From the cell containing the given text, extract its center point as [X, Y] coordinate. 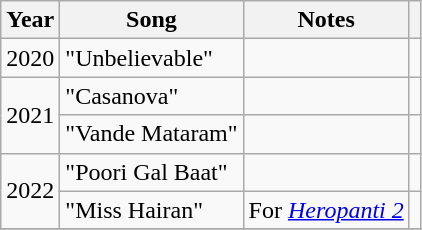
2020 [30, 58]
For Heropanti 2 [326, 210]
2021 [30, 115]
Song [152, 20]
Year [30, 20]
"Poori Gal Baat" [152, 172]
"Casanova" [152, 96]
Notes [326, 20]
"Unbelievable" [152, 58]
2022 [30, 191]
"Vande Mataram" [152, 134]
"Miss Hairan" [152, 210]
